From the cell containing the given text, extract its center point as [X, Y] coordinate. 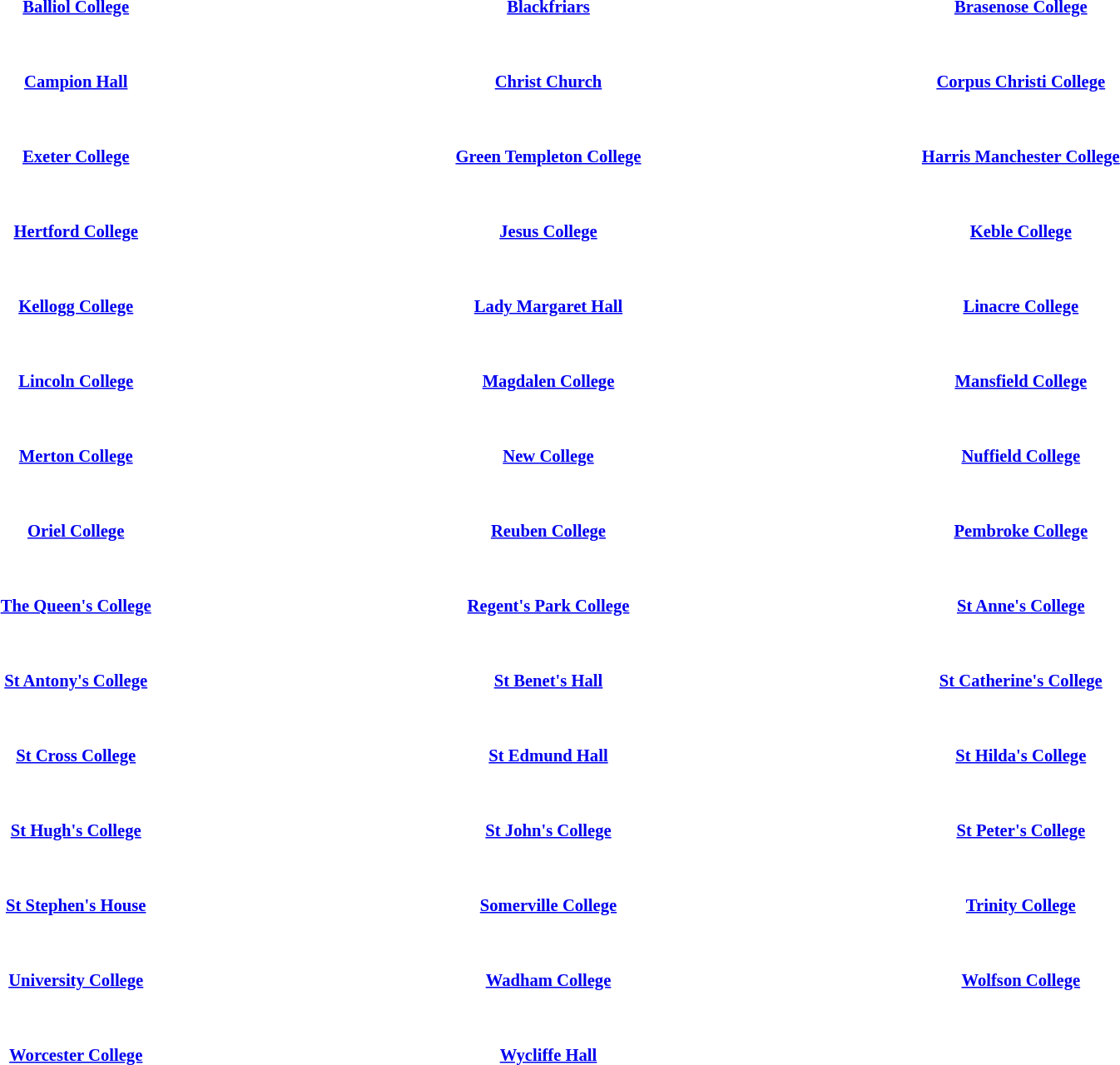
New College [549, 456]
Green Templeton College [549, 156]
St Edmund Hall [549, 755]
Magdalen College [549, 381]
Somerville College [549, 905]
Wadham College [549, 980]
Reuben College [549, 531]
St Benet's Hall [549, 681]
Christ Church [549, 82]
Regent's Park College [549, 606]
Lady Margaret Hall [549, 306]
St John's College [549, 830]
Jesus College [549, 231]
